For the text-containing cell, return its midpoint in [X, Y] coordinate format. 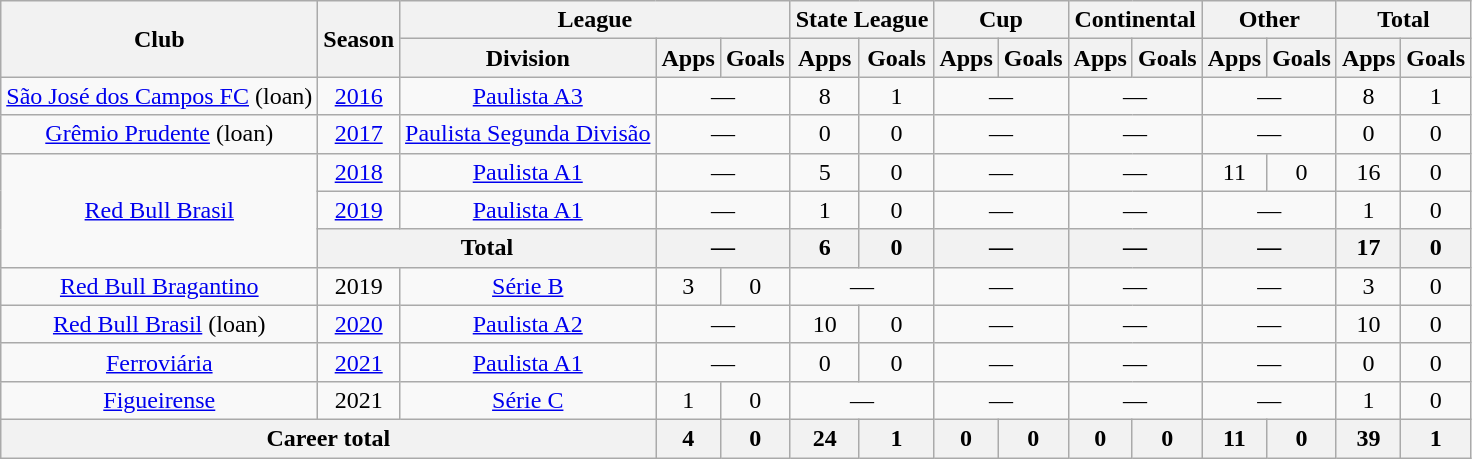
Red Bull Brasil (loan) [160, 324]
16 [1368, 172]
Division [528, 58]
Grêmio Prudente (loan) [160, 134]
Red Bull Brasil [160, 210]
Ferroviária [160, 362]
Série C [528, 400]
League [596, 20]
State League [862, 20]
Career total [328, 438]
2018 [359, 172]
2020 [359, 324]
17 [1368, 248]
4 [688, 438]
5 [824, 172]
24 [824, 438]
São José dos Campos FC (loan) [160, 96]
Club [160, 39]
6 [824, 248]
Figueirense [160, 400]
Other [1269, 20]
Série B [528, 286]
2016 [359, 96]
39 [1368, 438]
Paulista A3 [528, 96]
2017 [359, 134]
Paulista Segunda Divisão [528, 134]
Continental [1135, 20]
Red Bull Bragantino [160, 286]
Cup [1001, 20]
Season [359, 39]
Paulista A2 [528, 324]
